Locate the cell with the specified text and output its [X, Y] center coordinate. 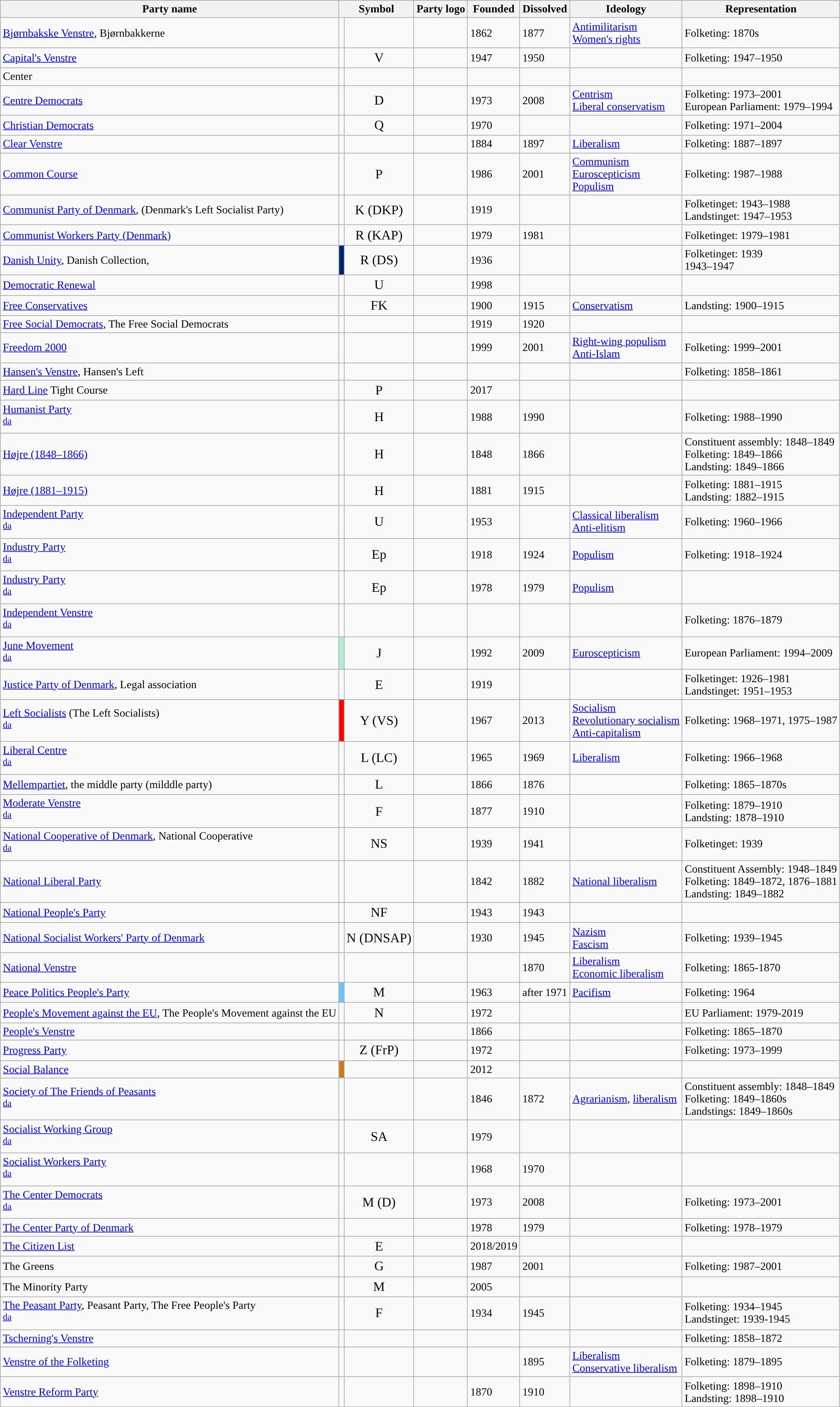
Folketing: 1939–1945 [761, 938]
Folketinget: 19391943–1947 [761, 260]
Folketing: 1887–1897 [761, 144]
The Peasant Party, Peasant Party, The Free People's Partyda [170, 1313]
Liberal Centreda [170, 758]
Dissolved [545, 9]
Party logo [441, 9]
Mellempartiet, the middle party (milddle party) [170, 784]
Constituent assembly: 1848–1849Folketing: 1849–1860sLandstings: 1849–1860s [761, 1099]
2009 [545, 653]
1953 [494, 522]
Founded [494, 9]
G [379, 1267]
1967 [494, 720]
K (DKP) [379, 210]
1988 [494, 417]
Folketing: 1918–1924 [761, 555]
Folketing: 1973–2001 [761, 1202]
Agrarianism, liberalism [626, 1099]
Folketing: 1947–1950 [761, 58]
National Venstre [170, 967]
1876 [545, 784]
Folketinget: 1979–1981 [761, 235]
Democratic Renewal [170, 285]
Folketing: 1988–1990 [761, 417]
Euroscepticism [626, 653]
CentrismLiberal conservatism [626, 100]
Humanist Partyda [170, 417]
M (D) [379, 1202]
1947 [494, 58]
1884 [494, 144]
Society of The Friends of Peasants da [170, 1099]
EU Parliament: 1979-2019 [761, 1012]
Bjørnbakske Venstre, Bjørnbakkerne [170, 33]
Conservatism [626, 306]
1990 [545, 417]
Justice Party of Denmark, Legal association [170, 684]
Folketing: 1876–1879 [761, 620]
Common Course [170, 174]
Capital's Venstre [170, 58]
National Liberal Party [170, 881]
2017 [494, 390]
Freedom 2000 [170, 348]
June Movementda [170, 653]
Højre (1848–1866) [170, 454]
SA [379, 1137]
R (KAP) [379, 235]
Folketing: 1898–1910Landsting: 1898–1910 [761, 1392]
Folketinget: 1943–1988Landstinget: 1947–1953 [761, 210]
1900 [494, 306]
Symbol [376, 9]
Constituent Assembly: 1948–1849Folketing: 1849–1872, 1876–1881Landsting: 1849–1882 [761, 881]
Free Social Democrats, The Free Social Democrats [170, 324]
D [379, 100]
1897 [545, 144]
CommunismEuroscepticismPopulism [626, 174]
Clear Venstre [170, 144]
Venstre of the Folketing [170, 1362]
The Citizen List [170, 1246]
Independent Partyda [170, 522]
Party name [170, 9]
1895 [545, 1362]
L (LC) [379, 758]
1862 [494, 33]
Hansen's Venstre, Hansen's Left [170, 372]
1941 [545, 844]
Folketing: 1858–1861 [761, 372]
FK [379, 306]
1999 [494, 348]
1969 [545, 758]
2005 [494, 1287]
Folketing: 1978–1979 [761, 1227]
1939 [494, 844]
1881 [494, 490]
1920 [545, 324]
National Cooperative of Denmark, National Cooperative da [170, 844]
1936 [494, 260]
1846 [494, 1099]
1963 [494, 992]
Center [170, 77]
Q [379, 125]
Classical liberalismAnti-elitism [626, 522]
Folketing: 1870s [761, 33]
Constituent assembly: 1848–1849Folketing: 1849–1866Landsting: 1849–1866 [761, 454]
Ideology [626, 9]
Folketing: 1999–2001 [761, 348]
AntimilitarismWomen's rights [626, 33]
1882 [545, 881]
1872 [545, 1099]
Danish Unity, Danish Collection, [170, 260]
Communist Workers Party (Denmark) [170, 235]
Socialist Workers Partyda [170, 1169]
NazismFascism [626, 938]
Christian Democrats [170, 125]
Folketing: 1881–1915Landsting: 1882–1915 [761, 490]
Folketing: 1960–1966 [761, 522]
Højre (1881–1915) [170, 490]
2012 [494, 1069]
1981 [545, 235]
Right-wing populismAnti-Islam [626, 348]
2018/2019 [494, 1246]
Free Conservatives [170, 306]
Z (FrP) [379, 1051]
V [379, 58]
Progress Party [170, 1051]
People's Venstre [170, 1031]
Centre Democrats [170, 100]
National liberalism [626, 881]
1842 [494, 881]
Socialist Working Groupda [170, 1137]
National Socialist Workers' Party of Denmark [170, 938]
1968 [494, 1169]
N (DNSAP) [379, 938]
1965 [494, 758]
NS [379, 844]
Folketing: 1865-1870 [761, 967]
Folketinget: 1939 [761, 844]
Pacifism [626, 992]
LiberalismConservative liberalism [626, 1362]
Tscherning's Venstre [170, 1338]
Folketing: 1865–1870s [761, 784]
The Minority Party [170, 1287]
Venstre Reform Party [170, 1392]
Folketing: 1879–1895 [761, 1362]
1848 [494, 454]
1950 [545, 58]
Landsting: 1900–1915 [761, 306]
People's Movement against the EU, The People's Movement against the EU [170, 1012]
Folketing: 1865–1870 [761, 1031]
Left Socialists (The Left Socialists)da [170, 720]
J [379, 653]
1918 [494, 555]
Folketing: 1973–1999 [761, 1051]
Folketing: 1934–1945 Landstinget: 1939-1945 [761, 1313]
Folketing: 1858–1872 [761, 1338]
1992 [494, 653]
Folketing: 1971–2004 [761, 125]
1924 [545, 555]
European Parliament: 1994–2009 [761, 653]
1934 [494, 1313]
Folketing: 1879–1910Landsting: 1878–1910 [761, 811]
Communist Party of Denmark, (Denmark's Left Socialist Party) [170, 210]
Moderate Venstreda [170, 811]
Folketing: 1987–1988 [761, 174]
Hard Line Tight Course [170, 390]
National People's Party [170, 912]
1987 [494, 1267]
Folketing: 1987–2001 [761, 1267]
SocialismRevolutionary socialismAnti-capitalism [626, 720]
Peace Politics People's Party [170, 992]
NF [379, 912]
LiberalismEconomic liberalism [626, 967]
The Greens [170, 1267]
The Center Democrats da [170, 1202]
Folketinget: 1926–1981Landstinget: 1951–1953 [761, 684]
Independent Venstreda [170, 620]
1986 [494, 174]
1930 [494, 938]
after 1971 [545, 992]
Social Balance [170, 1069]
Folketing: 1966–1968 [761, 758]
Representation [761, 9]
Folketing: 1973–2001European Parliament: 1979–1994 [761, 100]
R (DS) [379, 260]
N [379, 1012]
1998 [494, 285]
Folketing: 1964 [761, 992]
Y (VS) [379, 720]
Folketing: 1968–1971, 1975–1987 [761, 720]
L [379, 784]
The Center Party of Denmark [170, 1227]
2013 [545, 720]
